Detect which cell encompasses the target text, then output its [x, y] center coordinate. 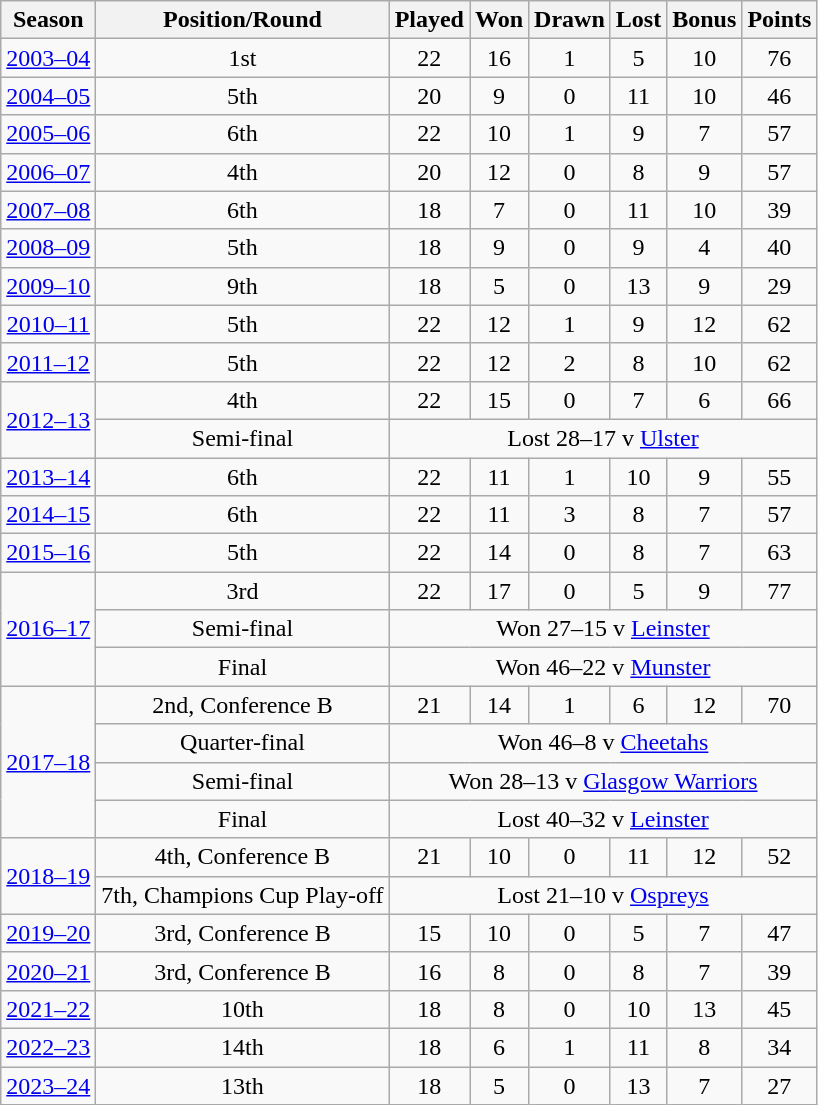
4 [704, 248]
14th [242, 1047]
66 [780, 400]
13th [242, 1085]
40 [780, 248]
2006–07 [48, 172]
3rd [242, 591]
2016–17 [48, 629]
2015–16 [48, 553]
70 [780, 705]
2009–10 [48, 286]
47 [780, 933]
Won [500, 20]
2022–23 [48, 1047]
Position/Round [242, 20]
76 [780, 58]
2 [570, 362]
Points [780, 20]
29 [780, 286]
17 [500, 591]
4th, Conference B [242, 857]
Season [48, 20]
1st [242, 58]
9th [242, 286]
2008–09 [48, 248]
46 [780, 96]
2007–08 [48, 210]
2019–20 [48, 933]
2017–18 [48, 762]
Won 46–22 v Munster [603, 667]
Quarter-final [242, 743]
2023–24 [48, 1085]
2014–15 [48, 515]
2004–05 [48, 96]
3 [570, 515]
10th [242, 1009]
2003–04 [48, 58]
55 [780, 477]
2020–21 [48, 971]
Lost 28–17 v Ulster [603, 438]
Won 27–15 v Leinster [603, 629]
Bonus [704, 20]
Lost 21–10 v Ospreys [603, 895]
Lost [638, 20]
Lost 40–32 v Leinster [603, 819]
34 [780, 1047]
7th, Champions Cup Play-off [242, 895]
2013–14 [48, 477]
2011–12 [48, 362]
2005–06 [48, 134]
52 [780, 857]
2010–11 [48, 324]
63 [780, 553]
Played [429, 20]
Won 46–8 v Cheetahs [603, 743]
Won 28–13 v Glasgow Warriors [603, 781]
45 [780, 1009]
2018–19 [48, 876]
2nd, Conference B [242, 705]
2021–22 [48, 1009]
2012–13 [48, 419]
27 [780, 1085]
Drawn [570, 20]
77 [780, 591]
